Scan for the cell matching the given text and deliver its [X, Y] coordinate at center. 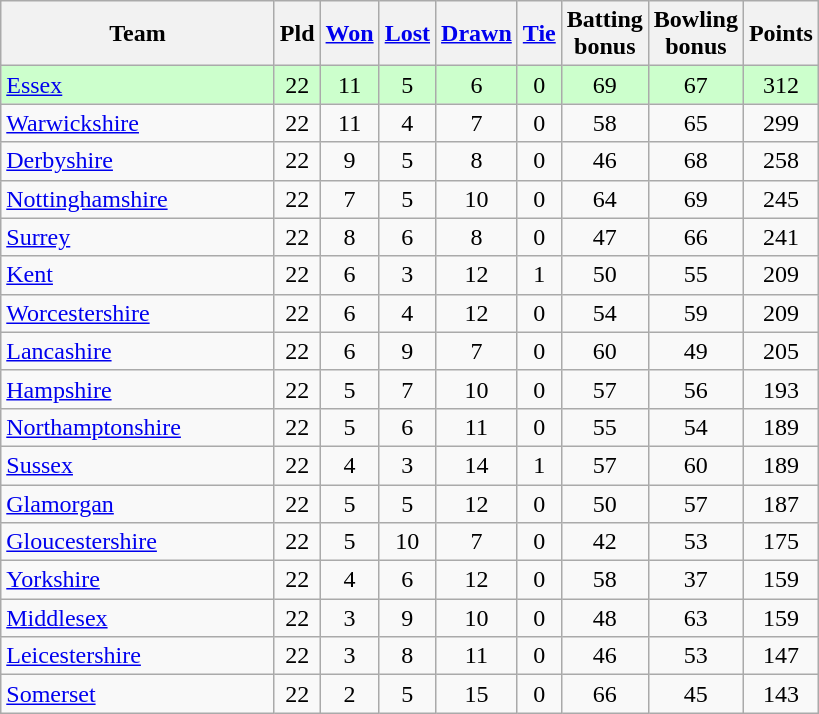
187 [780, 503]
Hampshire [138, 389]
Drawn [477, 34]
Somerset [138, 694]
Warwickshire [138, 123]
147 [780, 656]
Surrey [138, 237]
68 [696, 161]
Essex [138, 85]
42 [604, 542]
45 [696, 694]
65 [696, 123]
Won [350, 34]
15 [477, 694]
Middlesex [138, 618]
56 [696, 389]
Nottinghamshire [138, 199]
Kent [138, 275]
Batting bonus [604, 34]
59 [696, 313]
Derbyshire [138, 161]
Yorkshire [138, 580]
Lost [407, 34]
14 [477, 465]
Pld [297, 34]
2 [350, 694]
241 [780, 237]
37 [696, 580]
48 [604, 618]
64 [604, 199]
Team [138, 34]
Points [780, 34]
47 [604, 237]
312 [780, 85]
Northamptonshire [138, 427]
258 [780, 161]
143 [780, 694]
205 [780, 351]
Gloucestershire [138, 542]
Worcestershire [138, 313]
245 [780, 199]
Lancashire [138, 351]
49 [696, 351]
175 [780, 542]
63 [696, 618]
Bowling bonus [696, 34]
Sussex [138, 465]
Glamorgan [138, 503]
193 [780, 389]
67 [696, 85]
Leicestershire [138, 656]
299 [780, 123]
Tie [539, 34]
